Identify which cell holds the provided text, then report its (x, y) central coordinate. 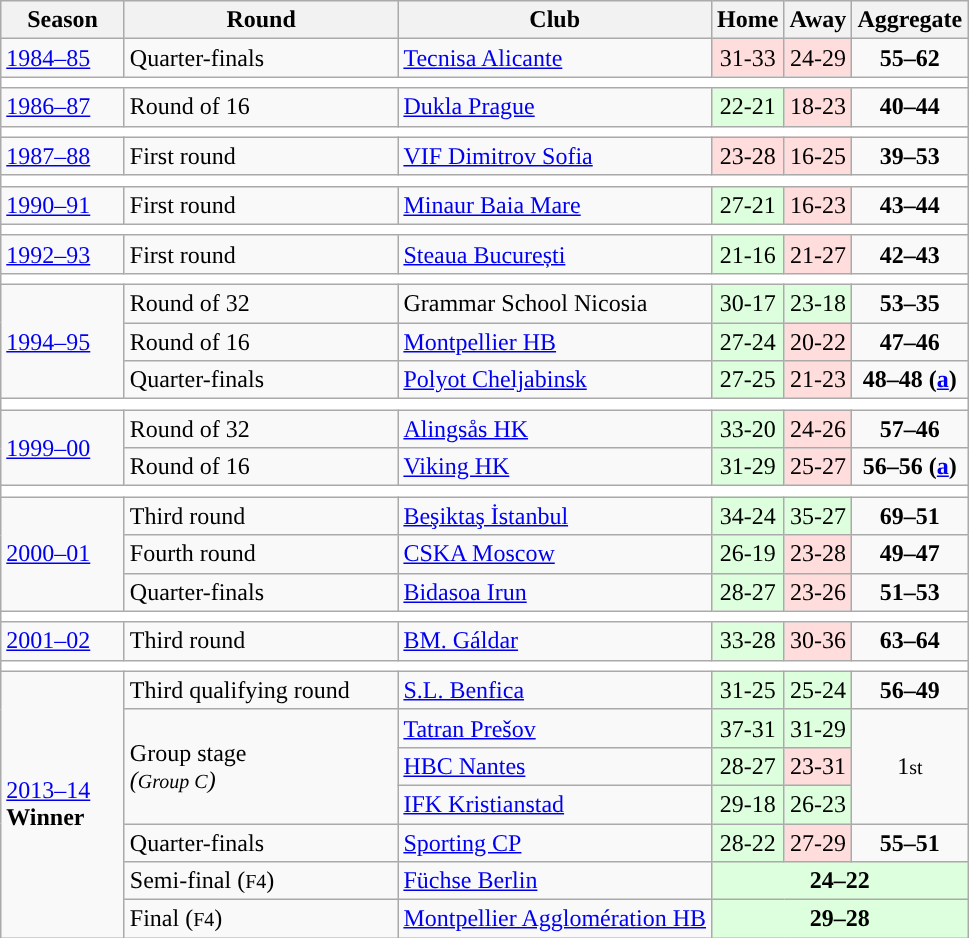
27-29 (818, 843)
Semi-final (F4) (261, 881)
56–56 (a) (910, 467)
63–64 (910, 641)
42–43 (910, 254)
24-29 (818, 58)
37-31 (748, 728)
16-25 (818, 156)
35-27 (818, 516)
Alingsås HK (555, 429)
Minaur Baia Mare (555, 205)
IFK Kristianstad (555, 804)
Füchse Berlin (555, 881)
1999–00 (63, 448)
Dukla Prague (555, 107)
23-26 (818, 592)
23-18 (818, 303)
Aggregate (910, 20)
Third qualifying round (261, 690)
1984–85 (63, 58)
28-22 (748, 843)
22-21 (748, 107)
2000–01 (63, 554)
25-27 (818, 467)
55–62 (910, 58)
1986–87 (63, 107)
53–35 (910, 303)
Group stage(Group C) (261, 766)
1987–88 (63, 156)
Fourth round (261, 554)
HBC Nantes (555, 766)
27-21 (748, 205)
Bidasoa Irun (555, 592)
Away (818, 20)
34-24 (748, 516)
21-16 (748, 254)
56–49 (910, 690)
27-24 (748, 341)
27-25 (748, 380)
29–28 (840, 919)
23-31 (818, 766)
47–46 (910, 341)
49–47 (910, 554)
31-25 (748, 690)
51–53 (910, 592)
Sporting CP (555, 843)
CSKA Moscow (555, 554)
26-19 (748, 554)
BM. Gáldar (555, 641)
Tecnisa Alicante (555, 58)
21-27 (818, 254)
20-22 (818, 341)
1994–95 (63, 341)
18-23 (818, 107)
21-23 (818, 380)
1990–91 (63, 205)
VIF Dimitrov Sofia (555, 156)
30-36 (818, 641)
39–53 (910, 156)
Montpellier Agglomération HB (555, 919)
57–46 (910, 429)
Polyot Cheljabinsk (555, 380)
Round (261, 20)
2001–02 (63, 641)
43–44 (910, 205)
2013–14 Winner (63, 804)
Home (748, 20)
Beşiktaş İstanbul (555, 516)
1st (910, 766)
26-23 (818, 804)
Final (F4) (261, 919)
1992–93 (63, 254)
24–22 (840, 881)
31-33 (748, 58)
25-24 (818, 690)
69–51 (910, 516)
30-17 (748, 303)
Steaua București (555, 254)
29-18 (748, 804)
S.L. Benfica (555, 690)
Tatran Prešov (555, 728)
48–48 (a) (910, 380)
33-20 (748, 429)
40–44 (910, 107)
Club (555, 20)
16-23 (818, 205)
Grammar School Nicosia (555, 303)
Season (63, 20)
55–51 (910, 843)
33-28 (748, 641)
24-26 (818, 429)
Viking HK (555, 467)
Montpellier HB (555, 341)
